Locate the cell with the specified text and output its (x, y) center coordinate. 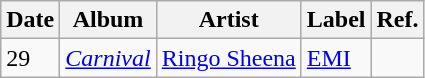
Ringo Sheena (228, 58)
EMI (336, 58)
Carnival (108, 58)
Ref. (398, 20)
29 (30, 58)
Date (30, 20)
Label (336, 20)
Artist (228, 20)
Album (108, 20)
